For the text-containing cell, return its midpoint in [X, Y] coordinate format. 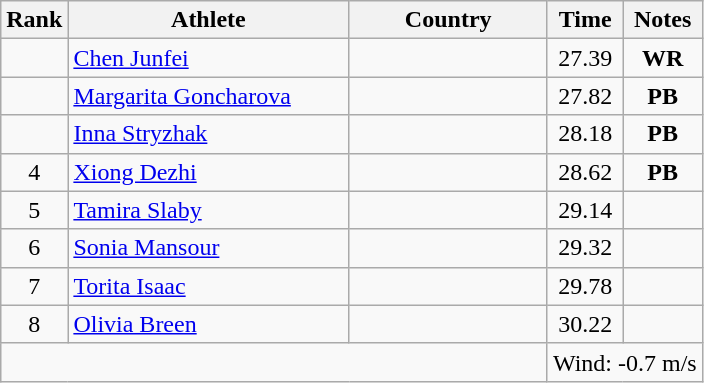
Tamira Slaby [208, 210]
WR [662, 58]
Sonia Mansour [208, 248]
29.78 [584, 286]
Athlete [208, 20]
Wind: -0.7 m/s [624, 362]
Rank [34, 20]
Xiong Dezhi [208, 172]
28.18 [584, 134]
8 [34, 324]
5 [34, 210]
29.14 [584, 210]
Olivia Breen [208, 324]
Torita Isaac [208, 286]
29.32 [584, 248]
Margarita Goncharova [208, 96]
7 [34, 286]
Notes [662, 20]
28.62 [584, 172]
6 [34, 248]
27.82 [584, 96]
Time [584, 20]
Chen Junfei [208, 58]
Country [448, 20]
30.22 [584, 324]
Inna Stryzhak [208, 134]
4 [34, 172]
27.39 [584, 58]
